From the cell containing the given text, extract its center point as [x, y] coordinate. 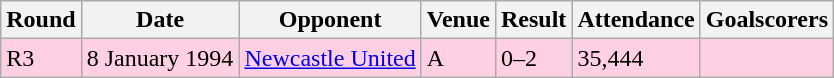
R3 [41, 58]
0–2 [533, 58]
Result [533, 20]
35,444 [636, 58]
8 January 1994 [160, 58]
Round [41, 20]
A [458, 58]
Goalscorers [766, 20]
Date [160, 20]
Opponent [330, 20]
Attendance [636, 20]
Newcastle United [330, 58]
Venue [458, 20]
